Search for the cell housing the specified text and yield its [x, y] center coordinate. 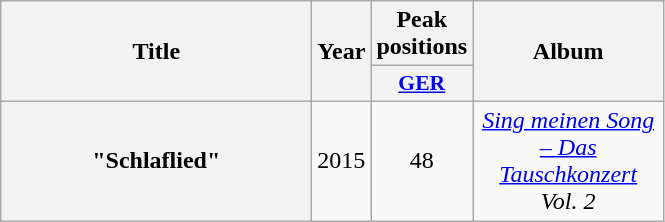
GER [422, 84]
Year [342, 52]
Peak positions [422, 34]
Album [568, 52]
48 [422, 160]
Title [156, 52]
Sing meinen Song – Das Tauschkonzert Vol. 2 [568, 160]
"Schlaflied" [156, 160]
2015 [342, 160]
